Identify which cell holds the provided text, then report its [X, Y] central coordinate. 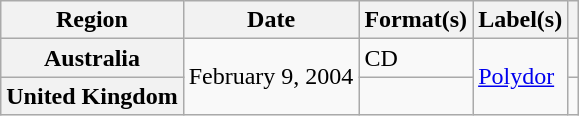
Polydor [520, 77]
Region [92, 20]
Date [271, 20]
CD [416, 58]
United Kingdom [92, 96]
February 9, 2004 [271, 77]
Australia [92, 58]
Label(s) [520, 20]
Format(s) [416, 20]
